Capture the cell that displays the provided text and extract its (X, Y) central coordinate. 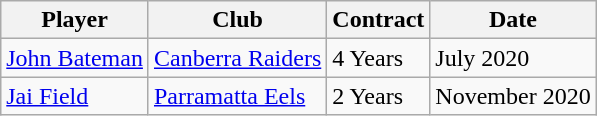
Jai Field (75, 96)
John Bateman (75, 58)
July 2020 (513, 58)
2 Years (378, 96)
November 2020 (513, 96)
Date (513, 20)
Club (237, 20)
Player (75, 20)
Canberra Raiders (237, 58)
Contract (378, 20)
4 Years (378, 58)
Parramatta Eels (237, 96)
